Find where the given text appears and provide that cell's center as [x, y] coordinate. 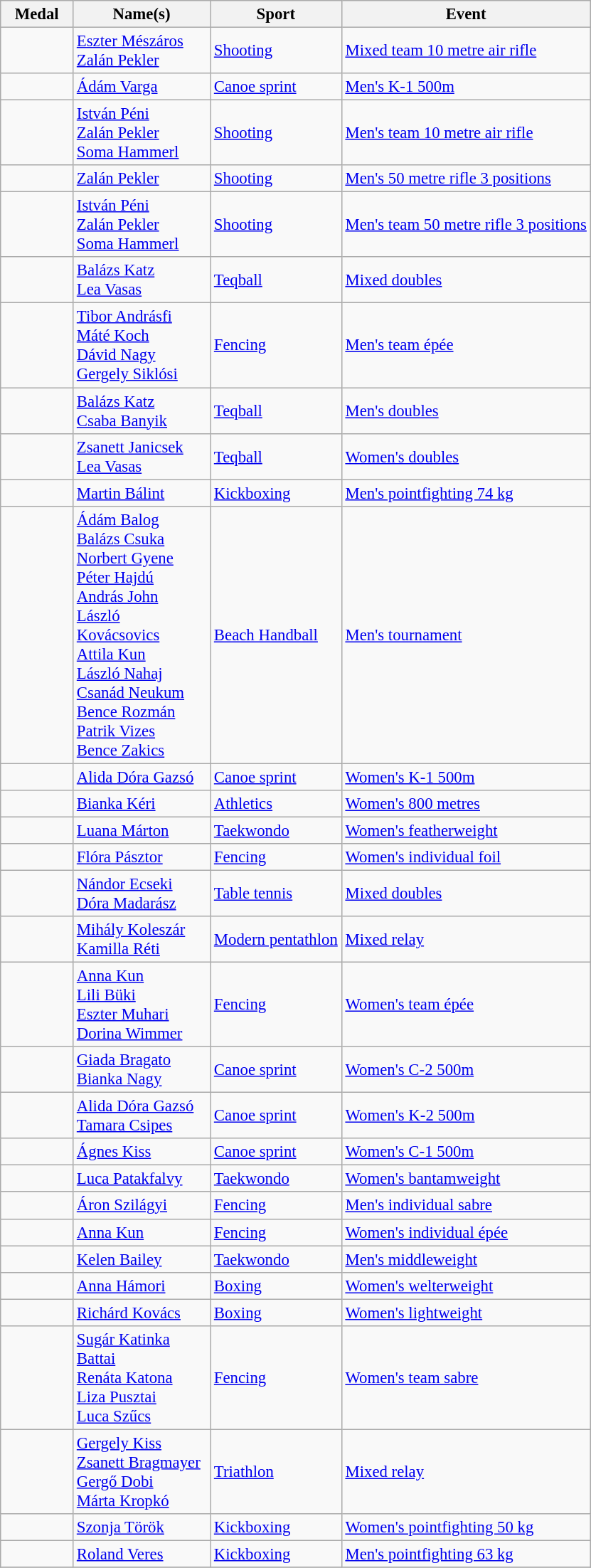
Women's individual foil [466, 857]
Men's pointfighting 74 kg [466, 493]
Luca Patakfalvy [142, 1179]
Flóra Pásztor [142, 857]
Men's tournament [466, 635]
Table tennis [276, 894]
Name(s) [142, 14]
Athletics [276, 804]
Giada BragatoBianka Nagy [142, 1070]
Medal [37, 14]
Women's welterweight [466, 1286]
Women's C-2 500m [466, 1070]
Szonja Török [142, 1527]
Alida Dóra Gazsó [142, 777]
Áron Szilágyi [142, 1206]
Beach Handball [276, 635]
Men's team 10 metre air rifle [466, 133]
Nándor EcsekiDóra Madarász [142, 894]
Women's K-1 500m [466, 777]
Bianka Kéri [142, 804]
Men's K-1 500m [466, 87]
Anna Hámori [142, 1286]
Martin Bálint [142, 493]
Women's K-2 500m [466, 1116]
Sport [276, 14]
Mixed team 10 metre air rifle [466, 51]
Ádám BalogBalázs CsukaNorbert GyenePéter HajdúAndrás JohnLászló KovácsovicsAttila KunLászló NahajCsanád NeukumBence RozmánPatrik VizesBence Zakics [142, 635]
Men's middleweight [466, 1259]
Women's lightweight [466, 1313]
Balázs KatzCsaba Banyik [142, 411]
Anna Kun [142, 1232]
Event [466, 14]
Balázs KatzLea Vasas [142, 280]
Anna KunLili BükiEszter MuhariDorina Wimmer [142, 1005]
Sugár Katinka BattaiRenáta KatonaLiza PusztaiLuca Szűcs [142, 1378]
Men's team 50 metre rifle 3 positions [466, 225]
Women's bantamweight [466, 1179]
Women's 800 metres [466, 804]
Luana Márton [142, 830]
Modern pentathlon [276, 939]
Women's individual épée [466, 1232]
Women's team épée [466, 1005]
Men's team épée [466, 346]
Roland Veres [142, 1554]
Triathlon [276, 1471]
Eszter MészárosZalán Pekler [142, 51]
Kelen Bailey [142, 1259]
Men's individual sabre [466, 1206]
Women's featherweight [466, 830]
Ádám Varga [142, 87]
Women's C-1 500m [466, 1152]
Richárd Kovács [142, 1313]
Women's team sabre [466, 1378]
Men's doubles [466, 411]
Ágnes Kiss [142, 1152]
Alida Dóra GazsóTamara Csipes [142, 1116]
Women's doubles [466, 457]
Mihály KoleszárKamilla Réti [142, 939]
Tibor AndrásfiMáté KochDávid NagyGergely Siklósi [142, 346]
Zsanett JanicsekLea Vasas [142, 457]
Gergely KissZsanett BragmayerGergő DobiMárta Kropkó [142, 1471]
Women's pointfighting 50 kg [466, 1527]
Men's 50 metre rifle 3 positions [466, 179]
Men's pointfighting 63 kg [466, 1554]
Zalán Pekler [142, 179]
